Capture the cell that displays the provided text and extract its [X, Y] central coordinate. 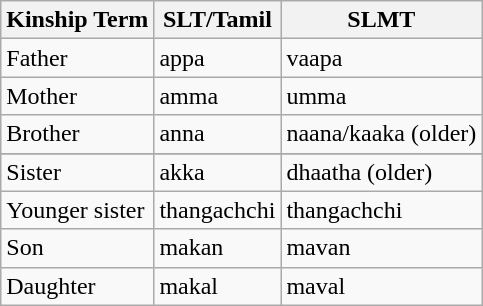
Brother [78, 134]
appa [218, 58]
dhaatha (older) [382, 172]
SLMT [382, 20]
Mother [78, 96]
Sister [78, 172]
umma [382, 96]
anna [218, 134]
makan [218, 248]
Younger sister [78, 210]
naana/kaaka (older) [382, 134]
Kinship Term [78, 20]
mavan [382, 248]
amma [218, 96]
SLT/Tamil [218, 20]
vaapa [382, 58]
maval [382, 286]
Father [78, 58]
makal [218, 286]
Son [78, 248]
akka [218, 172]
Daughter [78, 286]
